Return [X, Y] of the center of cell containing provided text 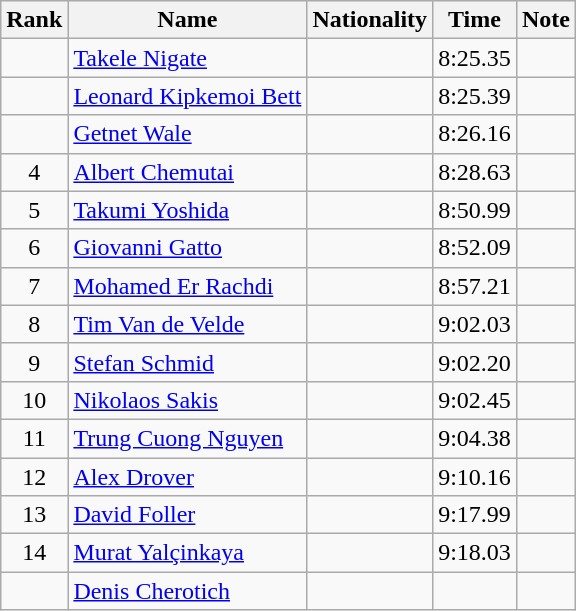
9:17.99 [475, 515]
8:50.99 [475, 210]
8:26.16 [475, 134]
9:04.38 [475, 438]
10 [34, 400]
Nikolaos Sakis [188, 400]
8:25.39 [475, 96]
Giovanni Gatto [188, 248]
8:52.09 [475, 248]
Tim Van de Velde [188, 324]
Getnet Wale [188, 134]
6 [34, 248]
David Foller [188, 515]
9 [34, 362]
Name [188, 20]
9:02.03 [475, 324]
Murat Yalçinkaya [188, 553]
Mohamed Er Rachdi [188, 286]
8:57.21 [475, 286]
14 [34, 553]
Time [475, 20]
8:28.63 [475, 172]
9:02.20 [475, 362]
Nationality [370, 20]
8:25.35 [475, 58]
Alex Drover [188, 477]
Albert Chemutai [188, 172]
13 [34, 515]
Leonard Kipkemoi Bett [188, 96]
9:10.16 [475, 477]
9:18.03 [475, 553]
Trung Cuong Nguyen [188, 438]
9:02.45 [475, 400]
Note [546, 20]
7 [34, 286]
Takele Nigate [188, 58]
4 [34, 172]
12 [34, 477]
Rank [34, 20]
Takumi Yoshida [188, 210]
Denis Cherotich [188, 591]
11 [34, 438]
Stefan Schmid [188, 362]
8 [34, 324]
5 [34, 210]
